Identify which cell holds the provided text, then report its (X, Y) central coordinate. 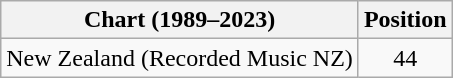
44 (405, 58)
New Zealand (Recorded Music NZ) (180, 58)
Position (405, 20)
Chart (1989–2023) (180, 20)
